Locate the cell with the specified text and output its (x, y) center coordinate. 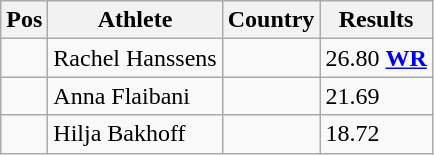
Hilja Bakhoff (135, 134)
Anna Flaibani (135, 96)
Rachel Hanssens (135, 58)
Athlete (135, 20)
Results (376, 20)
21.69 (376, 96)
Country (271, 20)
Pos (24, 20)
18.72 (376, 134)
26.80 WR (376, 58)
